Detect which cell encompasses the target text, then output its (X, Y) center coordinate. 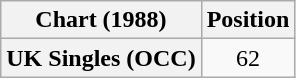
Position (248, 20)
Chart (1988) (101, 20)
62 (248, 58)
UK Singles (OCC) (101, 58)
